Capture the cell that displays the provided text and extract its (x, y) central coordinate. 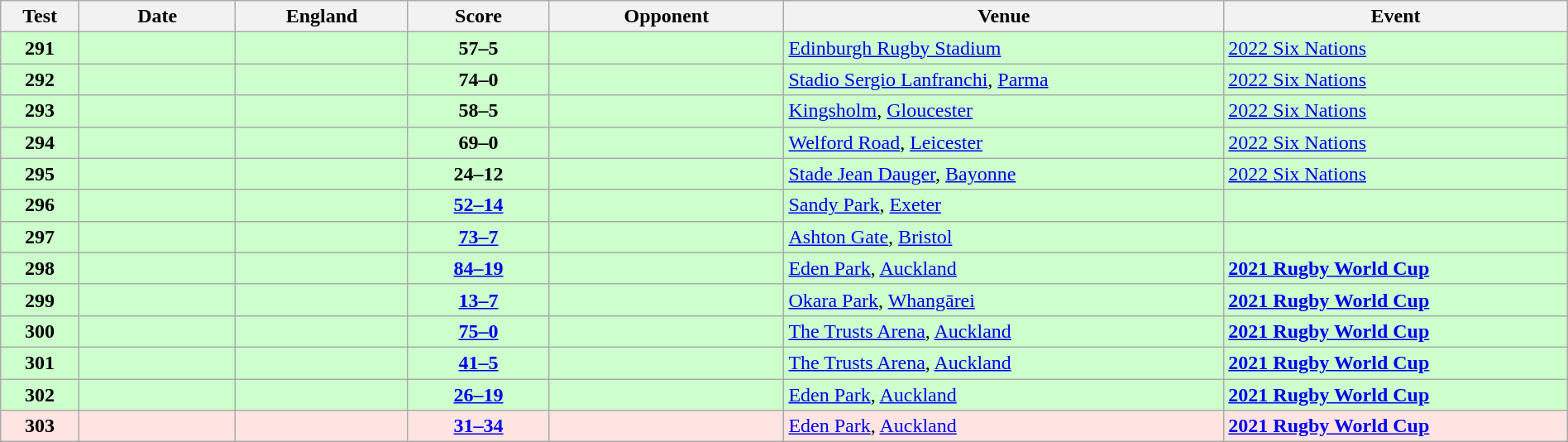
Sandy Park, Exeter (1004, 205)
69–0 (478, 142)
Okara Park, Whangārei (1004, 300)
84–19 (478, 268)
302 (40, 395)
Venue (1004, 17)
57–5 (478, 48)
300 (40, 331)
297 (40, 237)
13–7 (478, 300)
Score (478, 17)
Edinburgh Rugby Stadium (1004, 48)
England (322, 17)
296 (40, 205)
Stadio Sergio Lanfranchi, Parma (1004, 79)
41–5 (478, 363)
74–0 (478, 79)
Event (1396, 17)
Welford Road, Leicester (1004, 142)
299 (40, 300)
291 (40, 48)
Ashton Gate, Bristol (1004, 237)
26–19 (478, 395)
Opponent (667, 17)
294 (40, 142)
24–12 (478, 174)
73–7 (478, 237)
75–0 (478, 331)
Kingsholm, Gloucester (1004, 111)
301 (40, 363)
Date (157, 17)
58–5 (478, 111)
52–14 (478, 205)
Test (40, 17)
303 (40, 426)
295 (40, 174)
298 (40, 268)
31–34 (478, 426)
293 (40, 111)
292 (40, 79)
Stade Jean Dauger, Bayonne (1004, 174)
